Return [X, Y] of the center of cell containing provided text 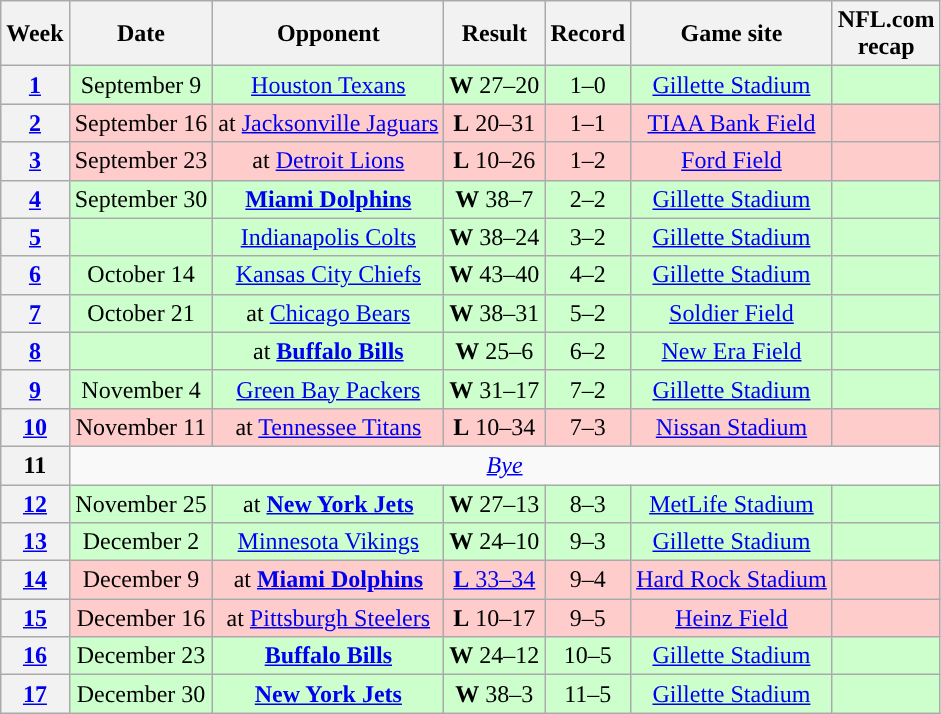
Bye [504, 465]
November 4 [141, 389]
5 [35, 237]
W 27–20 [494, 85]
4 [35, 199]
Houston Texans [328, 85]
December 23 [141, 656]
December 2 [141, 542]
MetLife Stadium [732, 503]
11 [35, 465]
Opponent [328, 34]
December 16 [141, 618]
11–5 [588, 694]
Record [588, 34]
3–2 [588, 237]
W 38–3 [494, 694]
13 [35, 542]
December 30 [141, 694]
W 25–6 [494, 351]
10 [35, 427]
TIAA Bank Field [732, 123]
L 10–17 [494, 618]
8–3 [588, 503]
Heinz Field [732, 618]
Kansas City Chiefs [328, 275]
W 27–13 [494, 503]
1–0 [588, 85]
Nissan Stadium [732, 427]
12 [35, 503]
NFL.comrecap [886, 34]
at Pittsburgh Steelers [328, 618]
1–2 [588, 161]
8 [35, 351]
W 43–40 [494, 275]
November 11 [141, 427]
at New York Jets [328, 503]
November 25 [141, 503]
New York Jets [328, 694]
September 30 [141, 199]
W 24–12 [494, 656]
L 10–26 [494, 161]
14 [35, 580]
6 [35, 275]
9–5 [588, 618]
at Buffalo Bills [328, 351]
9–4 [588, 580]
15 [35, 618]
Week [35, 34]
17 [35, 694]
W 38–24 [494, 237]
Indianapolis Colts [328, 237]
December 9 [141, 580]
L 33–34 [494, 580]
Hard Rock Stadium [732, 580]
at Miami Dolphins [328, 580]
Miami Dolphins [328, 199]
7–2 [588, 389]
W 31–17 [494, 389]
7 [35, 313]
October 21 [141, 313]
4–2 [588, 275]
New Era Field [732, 351]
October 14 [141, 275]
9–3 [588, 542]
Soldier Field [732, 313]
September 9 [141, 85]
2 [35, 123]
September 16 [141, 123]
W 38–31 [494, 313]
at Detroit Lions [328, 161]
L 10–34 [494, 427]
at Jacksonville Jaguars [328, 123]
Result [494, 34]
7–3 [588, 427]
at Chicago Bears [328, 313]
2–2 [588, 199]
9 [35, 389]
W 24–10 [494, 542]
Minnesota Vikings [328, 542]
Date [141, 34]
3 [35, 161]
Ford Field [732, 161]
W 38–7 [494, 199]
1–1 [588, 123]
September 23 [141, 161]
10–5 [588, 656]
Game site [732, 34]
5–2 [588, 313]
Green Bay Packers [328, 389]
16 [35, 656]
1 [35, 85]
at Tennessee Titans [328, 427]
6–2 [588, 351]
L 20–31 [494, 123]
Buffalo Bills [328, 656]
